Return the (X, Y) coordinate for the center point of the cell that contains the specified text.  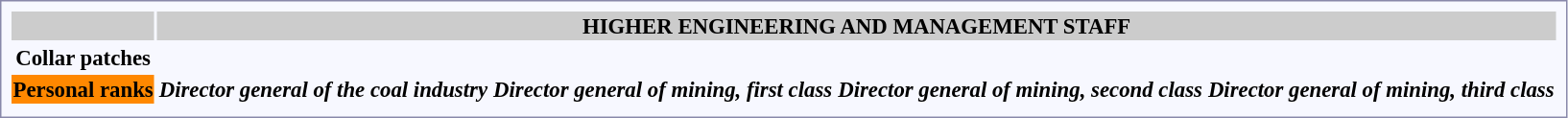
Collar patches (83, 58)
Director general of mining, first class (663, 89)
Director general of mining, third class (1381, 89)
Personal ranks (83, 89)
Director general of the coal industry (322, 89)
Director general of mining, second class (1021, 89)
HIGHER ENGINEERING AND MANAGEMENT STAFF (856, 26)
